Identify which cell holds the provided text, then report its [X, Y] central coordinate. 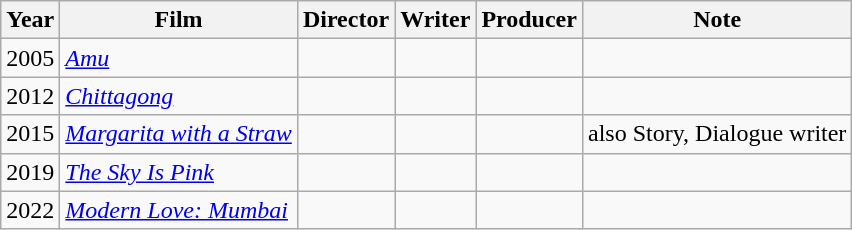
2015 [30, 134]
Writer [436, 20]
The Sky Is Pink [179, 172]
Margarita with a Straw [179, 134]
Amu [179, 58]
Modern Love: Mumbai [179, 210]
2012 [30, 96]
Director [346, 20]
Producer [530, 20]
2005 [30, 58]
Film [179, 20]
also Story, Dialogue writer [716, 134]
Chittagong [179, 96]
Year [30, 20]
Note [716, 20]
2019 [30, 172]
2022 [30, 210]
